Output the [x, y] coordinate of the center of the cell containing the given text.  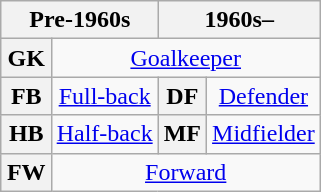
FB [26, 96]
DF [182, 96]
HB [26, 134]
Midfielder [264, 134]
Half-back [104, 134]
Pre-1960s [80, 20]
Goalkeeper [186, 58]
FW [26, 172]
GK [26, 58]
Full-back [104, 96]
MF [182, 134]
1960s– [239, 20]
Defender [264, 96]
Forward [186, 172]
